From the cell containing the given text, extract its center point as [x, y] coordinate. 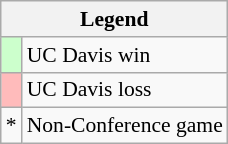
UC Davis loss [125, 90]
UC Davis win [125, 55]
Non-Conference game [125, 126]
* [12, 126]
Legend [114, 19]
